Detect which cell encompasses the target text, then output its [x, y] center coordinate. 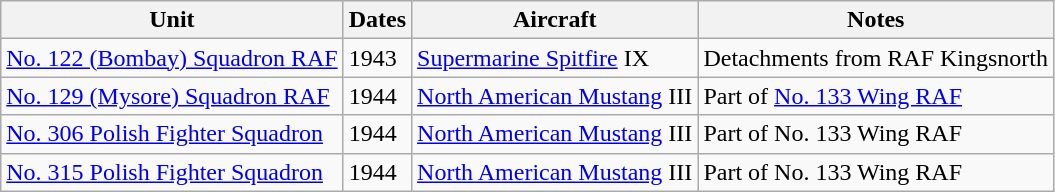
Dates [377, 20]
1943 [377, 58]
No. 306 Polish Fighter Squadron [172, 134]
Supermarine Spitfire IX [555, 58]
Unit [172, 20]
Notes [876, 20]
No. 129 (Mysore) Squadron RAF [172, 96]
No. 315 Polish Fighter Squadron [172, 172]
Aircraft [555, 20]
Detachments from RAF Kingsnorth [876, 58]
No. 122 (Bombay) Squadron RAF [172, 58]
